Provide the (X, Y) coordinate of the cell's center where the given text is located.  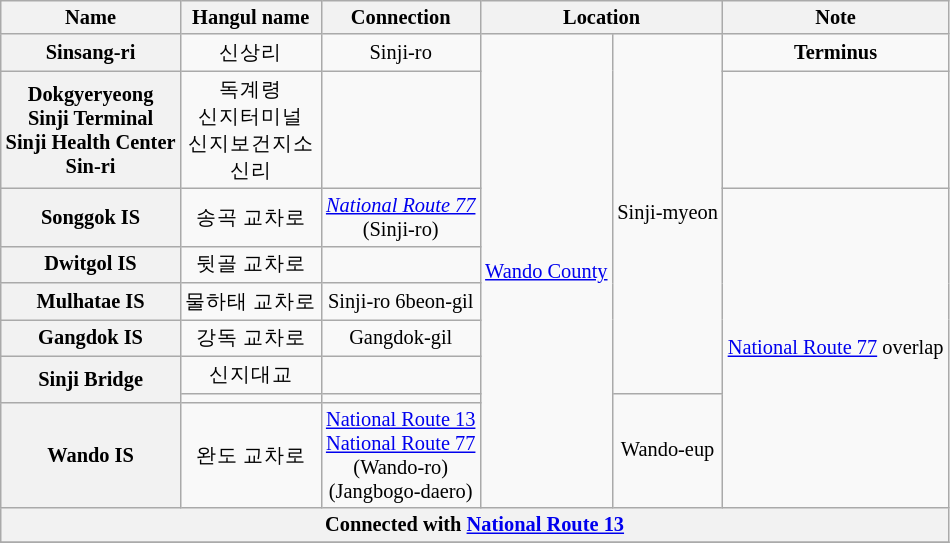
Connected with National Route 13 (475, 525)
Sinji Bridge (91, 379)
Note (836, 17)
독계령신지터미널신지보건지소신리 (250, 130)
National Route 13National Route 77(Wando-ro)(Jangbogo-daero) (400, 455)
Wando-eup (667, 450)
Mulhatae IS (91, 302)
Connection (400, 17)
Sinsang-ri (91, 52)
신상리 (250, 52)
Sinji-myeon (667, 214)
Location (602, 17)
Gangdok IS (91, 338)
송곡 교차로 (250, 217)
National Route 77 overlap (836, 348)
Hangul name (250, 17)
Wando County (546, 271)
Dwitgol IS (91, 264)
Sinji-ro 6beon-gil (400, 302)
물하태 교차로 (250, 302)
신지대교 (250, 374)
Songgok IS (91, 217)
DokgyeryeongSinji TerminalSinji Health CenterSin-ri (91, 130)
완도 교차로 (250, 455)
강독 교차로 (250, 338)
Gangdok-gil (400, 338)
Sinji-ro (400, 52)
Wando IS (91, 455)
뒷골 교차로 (250, 264)
Name (91, 17)
National Route 77(Sinji-ro) (400, 217)
Terminus (836, 52)
